Capture the cell that displays the provided text and extract its (X, Y) central coordinate. 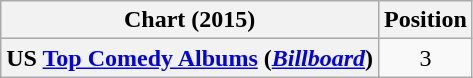
3 (426, 58)
Position (426, 20)
Chart (2015) (190, 20)
US Top Comedy Albums (Billboard) (190, 58)
